Pinpoint the cell where the given text exists, returning its (x, y) midpoint coordinate. 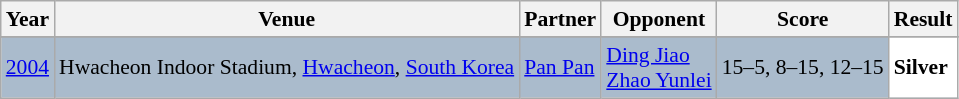
Partner (560, 19)
Opponent (658, 19)
Ding Jiao Zhao Yunlei (658, 68)
Hwacheon Indoor Stadium, Hwacheon, South Korea (286, 68)
Pan Pan (560, 68)
Score (803, 19)
Result (924, 19)
2004 (28, 68)
Year (28, 19)
15–5, 8–15, 12–15 (803, 68)
Silver (924, 68)
Venue (286, 19)
